Scan for the cell matching the given text and deliver its [X, Y] coordinate at center. 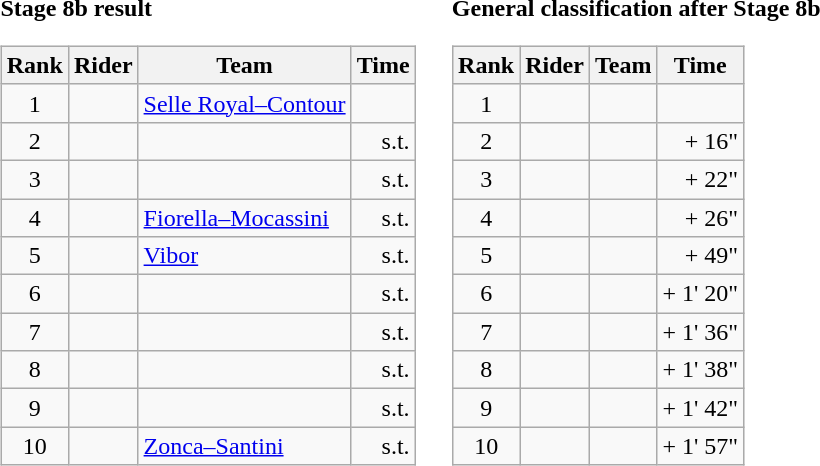
Fiorella–Mocassini [244, 217]
+ 49" [700, 256]
+ 26" [700, 217]
+ 1' 57" [700, 446]
Vibor [244, 256]
Zonca–Santini [244, 446]
Selle Royal–Contour [244, 103]
+ 1' 36" [700, 332]
+ 16" [700, 141]
+ 22" [700, 179]
+ 1' 42" [700, 408]
+ 1' 38" [700, 370]
+ 1' 20" [700, 294]
